From the cell containing the given text, extract its center point as (X, Y) coordinate. 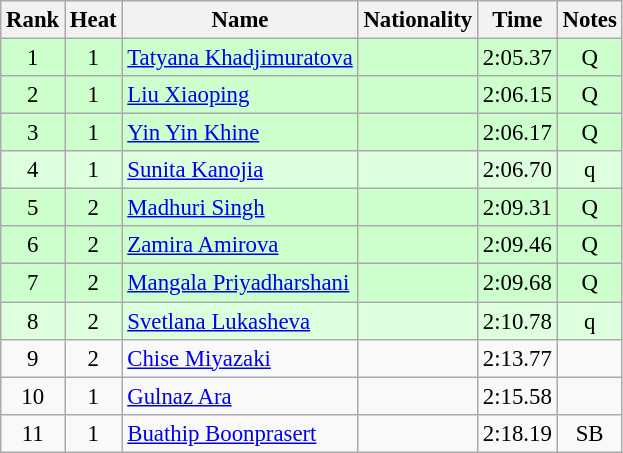
4 (33, 170)
Heat (94, 20)
2:09.31 (518, 208)
Sunita Kanojia (240, 170)
Buathip Boonprasert (240, 433)
Chise Miyazaki (240, 358)
2:06.15 (518, 95)
Nationality (418, 20)
Name (240, 20)
9 (33, 358)
Tatyana Khadjimuratova (240, 58)
Gulnaz Ara (240, 396)
Zamira Amirova (240, 245)
2:09.68 (518, 283)
Notes (590, 20)
2:05.37 (518, 58)
2:06.17 (518, 133)
Yin Yin Khine (240, 133)
Liu Xiaoping (240, 95)
2:06.70 (518, 170)
8 (33, 321)
6 (33, 245)
2:15.58 (518, 396)
2:18.19 (518, 433)
SB (590, 433)
Svetlana Lukasheva (240, 321)
11 (33, 433)
7 (33, 283)
Madhuri Singh (240, 208)
Time (518, 20)
10 (33, 396)
Rank (33, 20)
2:09.46 (518, 245)
2:10.78 (518, 321)
2:13.77 (518, 358)
Mangala Priyadharshani (240, 283)
3 (33, 133)
5 (33, 208)
